Determine the (X, Y) coordinate at the center of the cell enclosing the given text.  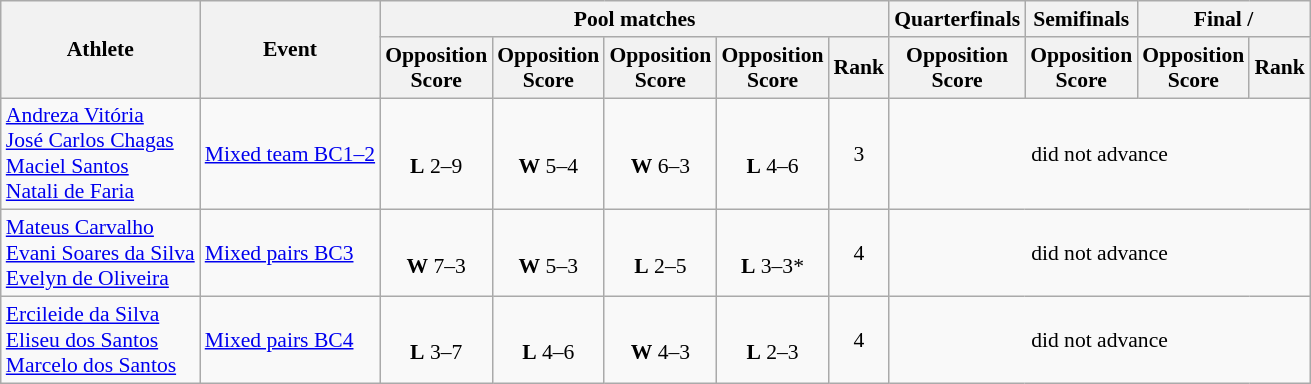
Quarterfinals (957, 19)
W 5–4 (548, 154)
L 3–7 (436, 340)
Event (290, 50)
W 4–3 (660, 340)
Athlete (100, 50)
W 7–3 (436, 254)
Ercileide da SilvaEliseu dos SantosMarcelo dos Santos (100, 340)
Mixed pairs BC4 (290, 340)
L 2–5 (660, 254)
Semifinals (1081, 19)
Mixed pairs BC3 (290, 254)
Andreza VitóriaJosé Carlos ChagasMaciel SantosNatali de Faria (100, 154)
Mixed team BC1–2 (290, 154)
Final / (1224, 19)
W 5–3 (548, 254)
W 6–3 (660, 154)
Mateus CarvalhoEvani Soares da SilvaEvelyn de Oliveira (100, 254)
L 3–3* (772, 254)
L 2–9 (436, 154)
3 (860, 154)
L 2–3 (772, 340)
Pool matches (634, 19)
